Detect which cell encompasses the target text, then output its (X, Y) center coordinate. 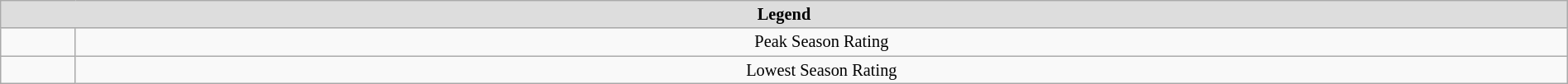
Peak Season Rating (821, 42)
Lowest Season Rating (821, 70)
Legend (784, 14)
